From the cell containing the given text, extract its center point as [x, y] coordinate. 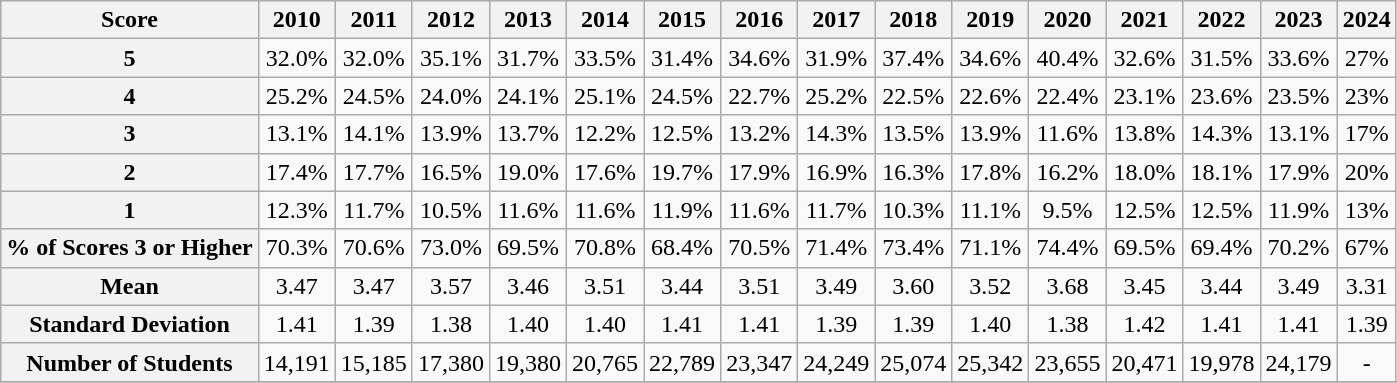
12.3% [296, 210]
2023 [1298, 20]
2 [130, 172]
67% [1366, 248]
73.0% [450, 248]
Score [130, 20]
25,342 [990, 362]
74.4% [1068, 248]
70.8% [604, 248]
37.4% [914, 58]
24.0% [450, 96]
19,978 [1222, 362]
32.6% [1144, 58]
Mean [130, 286]
71.4% [836, 248]
33.5% [604, 58]
12.2% [604, 134]
2016 [760, 20]
3.57 [450, 286]
18.0% [1144, 172]
20,765 [604, 362]
31.5% [1222, 58]
27% [1366, 58]
17.6% [604, 172]
23.1% [1144, 96]
17.7% [374, 172]
69.4% [1222, 248]
16.3% [914, 172]
35.1% [450, 58]
2012 [450, 20]
23,655 [1068, 362]
70.3% [296, 248]
73.4% [914, 248]
16.9% [836, 172]
23,347 [760, 362]
71.1% [990, 248]
23% [1366, 96]
20% [1366, 172]
3.45 [1144, 286]
2021 [1144, 20]
2024 [1366, 20]
70.2% [1298, 248]
18.1% [1222, 172]
3 [130, 134]
11.1% [990, 210]
10.5% [450, 210]
19,380 [528, 362]
3.46 [528, 286]
22.4% [1068, 96]
22.6% [990, 96]
13.5% [914, 134]
9.5% [1068, 210]
2019 [990, 20]
1 [130, 210]
24,179 [1298, 362]
13% [1366, 210]
20,471 [1144, 362]
3.60 [914, 286]
22.5% [914, 96]
70.6% [374, 248]
16.5% [450, 172]
3.31 [1366, 286]
2011 [374, 20]
17.4% [296, 172]
19.0% [528, 172]
2017 [836, 20]
68.4% [682, 248]
5 [130, 58]
33.6% [1298, 58]
23.6% [1222, 96]
17.8% [990, 172]
31.7% [528, 58]
25,074 [914, 362]
31.9% [836, 58]
- [1366, 362]
2014 [604, 20]
24.1% [528, 96]
40.4% [1068, 58]
22,789 [682, 362]
2015 [682, 20]
2018 [914, 20]
1.42 [1144, 324]
14,191 [296, 362]
13.8% [1144, 134]
25.1% [604, 96]
17% [1366, 134]
3.52 [990, 286]
15,185 [374, 362]
17,380 [450, 362]
10.3% [914, 210]
19.7% [682, 172]
Number of Students [130, 362]
14.1% [374, 134]
13.7% [528, 134]
31.4% [682, 58]
4 [130, 96]
22.7% [760, 96]
Standard Deviation [130, 324]
2010 [296, 20]
16.2% [1068, 172]
13.2% [760, 134]
2013 [528, 20]
70.5% [760, 248]
23.5% [1298, 96]
2020 [1068, 20]
3.68 [1068, 286]
2022 [1222, 20]
% of Scores 3 or Higher [130, 248]
24,249 [836, 362]
